Capture the cell that displays the provided text and extract its (x, y) central coordinate. 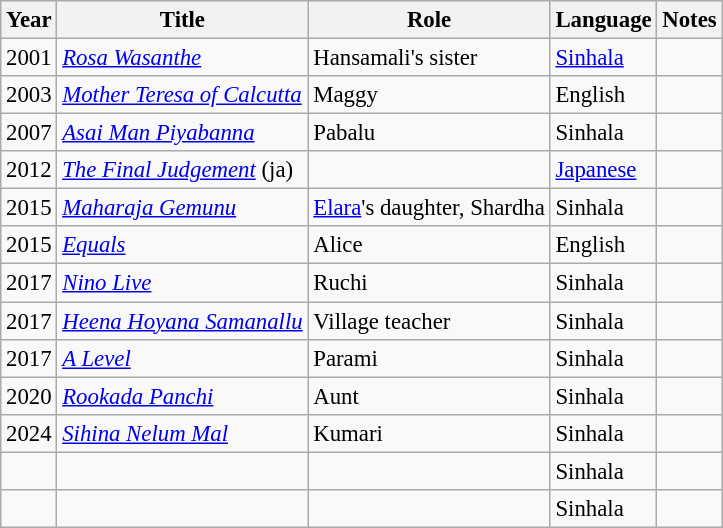
Role (429, 20)
Village teacher (429, 321)
Alice (429, 245)
Notes (690, 20)
Hansamali's sister (429, 58)
2020 (29, 396)
Sihina Nelum Mal (182, 433)
2007 (29, 133)
Parami (429, 358)
Japanese (604, 170)
Aunt (429, 396)
Maggy (429, 95)
Language (604, 20)
A Level (182, 358)
2001 (29, 58)
Rosa Wasanthe (182, 58)
Title (182, 20)
2024 (29, 433)
Pabalu (429, 133)
2003 (29, 95)
Rookada Panchi (182, 396)
Equals (182, 245)
The Final Judgement (ja) (182, 170)
Asai Man Piyabanna (182, 133)
Year (29, 20)
Kumari (429, 433)
Heena Hoyana Samanallu (182, 321)
2012 (29, 170)
Nino Live (182, 283)
Maharaja Gemunu (182, 208)
Elara's daughter, Shardha (429, 208)
Ruchi (429, 283)
Mother Teresa of Calcutta (182, 95)
